Locate the cell with the specified text and output its (x, y) center coordinate. 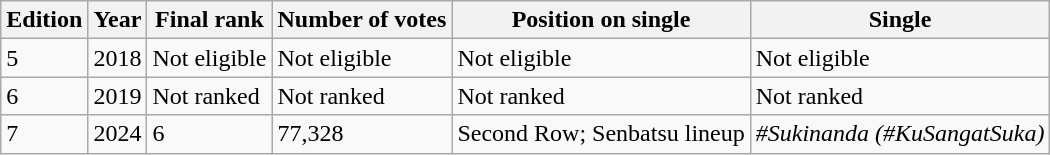
Final rank (210, 20)
2019 (118, 96)
Position on single (601, 20)
Edition (44, 20)
2018 (118, 58)
7 (44, 134)
#Sukinanda (#KuSangatSuka) (900, 134)
77,328 (362, 134)
Second Row; Senbatsu lineup (601, 134)
Single (900, 20)
Number of votes (362, 20)
2024 (118, 134)
Year (118, 20)
5 (44, 58)
